From the cell containing the given text, extract its center point as [X, Y] coordinate. 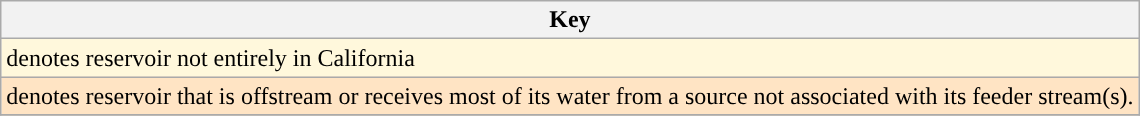
denotes reservoir that is offstream or receives most of its water from a source not associated with its feeder stream(s). [570, 96]
Key [570, 20]
denotes reservoir not entirely in California [570, 58]
